Find where the given text appears and provide that cell's center as (x, y) coordinate. 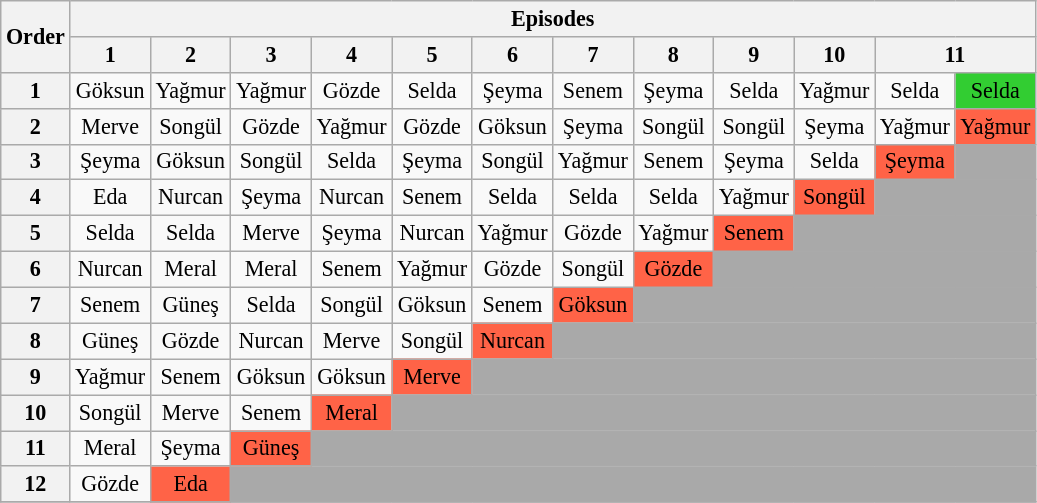
Order (36, 36)
12 (36, 484)
Episodes (553, 18)
